Output the (X, Y) coordinate of the center of the cell containing the given text.  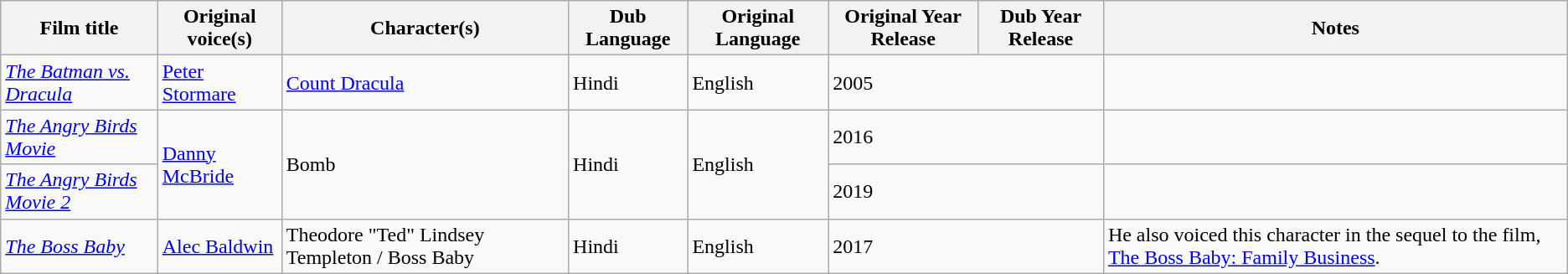
Bomb (425, 164)
Original voice(s) (219, 28)
Count Dracula (425, 82)
Theodore "Ted" Lindsey Templeton / Boss Baby (425, 246)
Dub Language (628, 28)
2019 (967, 191)
The Batman vs. Dracula (79, 82)
Danny McBride (219, 164)
The Boss Baby (79, 246)
2016 (967, 137)
Notes (1335, 28)
The Angry Birds Movie 2 (79, 191)
He also voiced this character in the sequel to the film, The Boss Baby: Family Business. (1335, 246)
Film title (79, 28)
2017 (967, 246)
Dub Year Release (1041, 28)
Alec Baldwin (219, 246)
2005 (967, 82)
Peter Stormare (219, 82)
The Angry Birds Movie (79, 137)
Original Language (758, 28)
Character(s) (425, 28)
Original Year Release (903, 28)
